From the cell containing the given text, extract its center point as (x, y) coordinate. 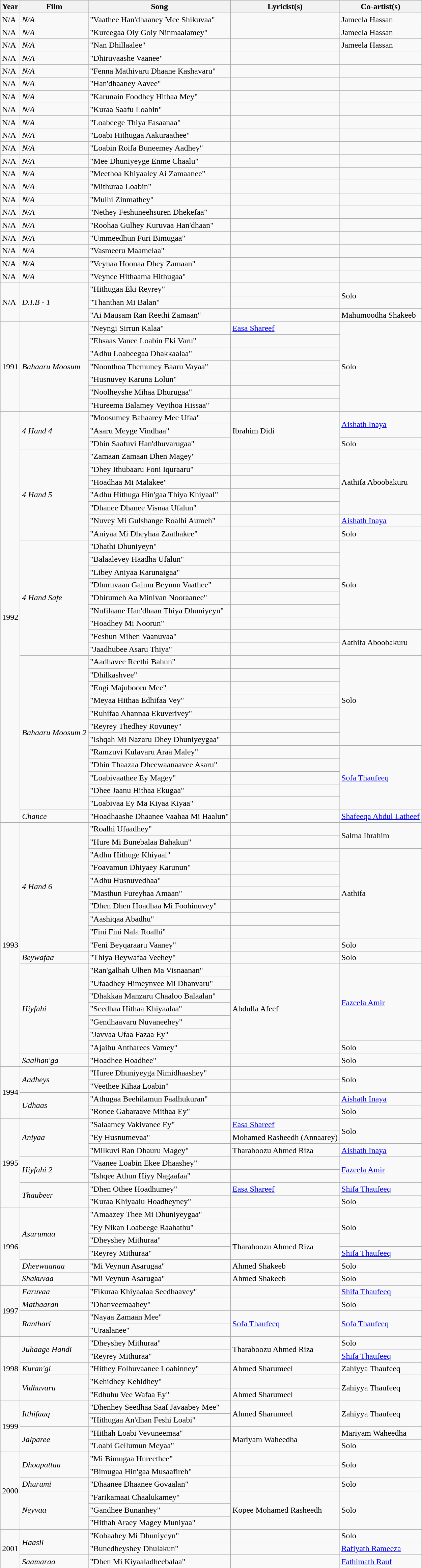
Neyvaa (54, 1510)
Mohamed Rasheedh (Annaarey) (285, 1137)
"Fenna Mathivaru Dhaane Kashavaru" (160, 71)
Beywafaa (54, 957)
Asurumaa (54, 1234)
"Noolheyshe Mihaa Dhurugaa" (160, 392)
"Hithey Folhuvaanee Loabinney" (160, 1368)
Aadheys (54, 1080)
"Zamaan Zamaan Dhen Magey" (160, 456)
"Nethey Feshuneehsuren Dhekefaa" (160, 212)
"Ehsaas Vanee Loabin Eki Varu" (160, 341)
"Thiya Beywafaa Veehey" (160, 957)
"Aashiqaa Abadhu" (160, 919)
"Vaathee Han'dhaaney Mee Shikuvaa" (160, 20)
"Hoadhaa Mi Malakee" (160, 482)
"Veynaa Hoonaa Dhey Zamaan" (160, 264)
Mathaaran (54, 1304)
Film (54, 7)
"Farikamaai Chaalukamey" (160, 1497)
"Hoadhee Hoadhee" (160, 1060)
"Hure Mi Bunebalaa Bahakun" (160, 842)
"Nufilaane Han'dhaan Thiya Dhuniyeyn" (160, 611)
1996 (10, 1247)
"Roalhi Ufaadhey" (160, 829)
Thaubeer (54, 1195)
Bahaaru Moosum (54, 366)
Ranthari (54, 1324)
"Han'dhaaney Aavee" (160, 84)
"Foavamun Dhiyaey Karunun" (160, 868)
"Kureegaa Oiy Goiy Ninmaalamey" (160, 32)
"Huree Dhuniyeyga Nimidhaashey" (160, 1073)
"Balaalevey Haadha Ufalun" (160, 559)
"Ramzuvi Kulavaru Araa Maley" (160, 752)
4 Hand 6 (54, 887)
"Kuraa Khiyaalu Hoadheyney" (160, 1202)
Mahumoodha Shakeeb (381, 315)
"Ufaadhey Himeynvee Mi Dhanvaru" (160, 983)
Rafiyath Rameeza (381, 1548)
2001 (10, 1548)
"Dhin Thaazaa Dheewaanaavee Asaru" (160, 765)
"Edhuhu Vee Wafaa Ey" (160, 1394)
"Loabivaathee Ey Magey" (160, 777)
Song (160, 7)
"Adhu Husnuvedhaa" (160, 880)
"Hureema Balamey Veythoa Hissaa" (160, 405)
"Hithugaa Eki Reyrey" (160, 289)
Kopee Mohamed Rasheedh (285, 1510)
Itthifaaq (54, 1414)
"Amaazey Thee Mi Dhuniyeygaa" (160, 1215)
"Loabi Gellumun Meyaa" (160, 1446)
"Ishqee Athun Hiyy Nagaafaa" (160, 1176)
"Loabeege Thiya Fasaanaa" (160, 122)
"Mithuraa Loabin" (160, 187)
Salma Ibrahim (381, 835)
Kuran'gi (54, 1368)
"Ruhifaa Ahannaa Ekuverivey" (160, 713)
"Jaadhubee Asaru Thiya" (160, 649)
Dheewaanaa (54, 1266)
"Hithah Loabi Vevuneemaa" (160, 1433)
"Dhen Othee Hoadhumey" (160, 1189)
"Dhenhey Seedhaa Saaf Javaabey Mee" (160, 1407)
"Nan Dhillaalee" (160, 45)
Ibrahim Didi (285, 431)
"Dhey Ithubaaru Foni Iquraaru" (160, 469)
Faruvaa (54, 1292)
"Ey Husnumevaa" (160, 1137)
"Adhu Hithuga Hin'gaa Thiya Khiyaal" (160, 495)
Dhoapattaa (54, 1465)
"Thanthan Mi Balan" (160, 302)
"Javvaa Ufaa Fazaa Ey" (160, 1035)
"Dhanee Dhanee Visnaa Ufalun" (160, 508)
4 Hand Safe (54, 597)
Aathifa (381, 893)
"Meethoa Khiyaaley Ai Zamaanee" (160, 174)
"Engi Majubooru Mee" (160, 688)
"Dhen Dhen Hoadhaa Mi Foohinuvey" (160, 906)
"Aadhavee Reethi Bahun" (160, 662)
Udhaas (54, 1105)
"Neyngi Sirrun Kalaa" (160, 328)
"Vaanee Loabin Ekee Dhaashey" (160, 1163)
"Dhuruvaan Gaimu Beynun Vaathee" (160, 585)
Lyricist(s) (285, 7)
"Fikuraa Khiyaalaa Seedhaavey" (160, 1292)
"Nuvey Mi Gulshange Roalhi Aumeh" (160, 521)
Hiyfahi (54, 1009)
"Moosumey Bahaarey Mee Ufaa" (160, 418)
Haasil (54, 1542)
"Dhilkashvee" (160, 675)
"Feni Beyqaraaru Vaaney" (160, 945)
"Mee Dhuniyeyge Enme Chaalu" (160, 161)
"Athugaa Beehilamun Faalhukuran" (160, 1099)
"Gandhee Bunanhey" (160, 1510)
D.I.B - 1 (54, 302)
"Kehidhey Kehidhey" (160, 1381)
Chance (54, 816)
"Gendhaavaru Nuvaneehey" (160, 1022)
"Fini Fini Nala Roalhi" (160, 932)
1993 (10, 945)
"Ai Mausam Ran Reethi Zamaan" (160, 315)
Shakuvaa (54, 1279)
"Roohaa Gulhey Kuruvaa Han'dhaan" (160, 225)
"Uraalanee" (160, 1330)
"Libey Aniyaa Karunaigaa" (160, 572)
"Noonthoa Themuney Baaru Vayaa" (160, 366)
"Ey Nikan Loabeege Raahathu" (160, 1227)
"Dhathi Dhuniyeyn" (160, 546)
"Dhen Mi Kiyaaladheebalaa" (160, 1561)
2000 (10, 1491)
"Dhakkaa Manzaru Chaaloo Balaalan" (160, 996)
"Dhee Jaanu Hithaa Ekugaa" (160, 791)
"Meyaa Hithaa Edhifaa Vey" (160, 700)
1991 (10, 366)
Juhaage Handi (54, 1349)
Dhurumi (54, 1484)
"Ummeedhun Furi Bimugaa" (160, 238)
"Salaamey Vakivanee Ey" (160, 1124)
Shafeeqa Abdul Latheef (381, 816)
"Adhu Loabeegaa Dhakkaalaa" (160, 353)
"Loabin Roifa Buneemey Aadhey" (160, 148)
1999 (10, 1427)
"Veynee Hithaama Hithugaa" (160, 276)
"Mi Bimugaa Hureethee" (160, 1459)
1995 (10, 1163)
"Masthun Fureyhaa Amaan" (160, 893)
"Hithugaa An'dhan Feshi Loabi" (160, 1420)
Hiyfahi 2 (54, 1169)
Bahaaru Moosum 2 (54, 733)
1992 (10, 617)
4 Hand 4 (54, 431)
"Karunain Foodhey Hithaa Mey" (160, 97)
4 Hand 5 (54, 495)
"Bunedheyshey Dhulakun" (160, 1548)
"Dhanveemaahey" (160, 1304)
1998 (10, 1368)
Vidhuvaru (54, 1388)
"Loabivaa Ey Ma Kiyaa Kiyaa" (160, 803)
Jalparee (54, 1439)
"Vasmeeru Maamelaa" (160, 251)
"Hithah Araey Magey Muniyaa" (160, 1523)
"Kobaahey Mi Dhuniyeyn" (160, 1536)
"Dhaanee Dhaanee Govaalan" (160, 1484)
Co-artist(s) (381, 7)
"Mulhi Zinmathey" (160, 200)
"Reyrey Thedhey Rovuney" (160, 726)
"Milkuvi Ran Dhauru Magey" (160, 1150)
"Aniyaa Mi Dheyhaa Zaathakee" (160, 533)
"Loabi Hithugaa Aakuraathee" (160, 135)
1994 (10, 1092)
"Kuraa Saafu Loabin" (160, 109)
"Hoadhaashe Dhaanee Vaahaa Mi Haalun" (160, 816)
"Dhin Saafuvi Han'dhuvarugaa" (160, 444)
"Ran'galhah Ulhen Ma Visnaanan" (160, 970)
"Hoadhey Mi Noorun" (160, 623)
"Adhu Hithuge Khiyaal" (160, 855)
"Ishqah Mi Nazaru Dhey Dhuniyeygaa" (160, 739)
"Veethee Kihaa Loabin" (160, 1086)
Year (10, 7)
"Bimugaa Hin'gaa Musaafireh" (160, 1471)
1997 (10, 1311)
Saamaraa (54, 1561)
Abdulla Afeef (285, 1009)
"Ajaibu Antharees Vamey" (160, 1047)
Aniyaa (54, 1137)
"Husnuvey Karuna Lolun" (160, 379)
"Asaru Meyge Vindhaa" (160, 431)
Saalhan'ga (54, 1060)
"Seedhaa Hithaa Khiyaalaa" (160, 1009)
"Ronee Gabaraave Mithaa Ey" (160, 1112)
Fathimath Rauf (381, 1561)
"Dhiruvaashe Vaanee" (160, 58)
"Feshun Mihen Vaanuvaa" (160, 636)
"Dhirumeh Aa Minivan Nooraanee" (160, 598)
"Nayaa Zamaan Mee" (160, 1317)
